Determine the (X, Y) coordinate at the center of the cell enclosing the given text.  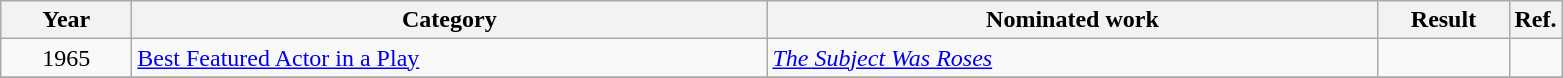
Best Featured Actor in a Play (450, 58)
Ref. (1536, 20)
The Subject Was Roses (1072, 58)
Category (450, 20)
Nominated work (1072, 20)
Result (1444, 20)
Year (66, 20)
1965 (66, 58)
